Scan for the cell matching the given text and deliver its [x, y] coordinate at center. 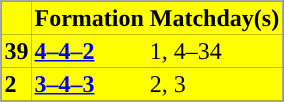
2, 3 [214, 84]
39 [17, 50]
3–4–3 [90, 84]
1, 4–34 [214, 50]
Formation [90, 18]
4–4–2 [90, 50]
2 [17, 84]
Matchday(s) [214, 18]
